Find where the given text appears and provide that cell's center as [X, Y] coordinate. 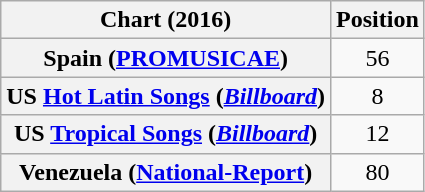
8 [378, 96]
56 [378, 58]
Chart (2016) [166, 20]
12 [378, 134]
Spain (PROMUSICAE) [166, 58]
80 [378, 172]
Position [378, 20]
US Tropical Songs (Billboard) [166, 134]
Venezuela (National-Report) [166, 172]
US Hot Latin Songs (Billboard) [166, 96]
